Identify which cell holds the provided text, then report its [x, y] central coordinate. 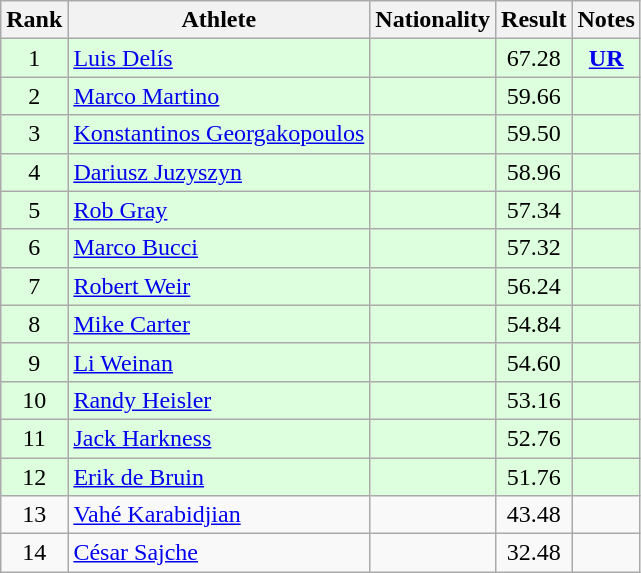
57.32 [534, 248]
Rank [34, 20]
5 [34, 210]
Luis Delís [219, 58]
Jack Harkness [219, 438]
51.76 [534, 477]
Dariusz Juzyszyn [219, 172]
67.28 [534, 58]
32.48 [534, 553]
11 [34, 438]
1 [34, 58]
2 [34, 96]
Result [534, 20]
14 [34, 553]
54.84 [534, 324]
7 [34, 286]
Marco Martino [219, 96]
9 [34, 362]
Li Weinan [219, 362]
César Sajche [219, 553]
Notes [606, 20]
6 [34, 248]
Rob Gray [219, 210]
Nationality [433, 20]
54.60 [534, 362]
53.16 [534, 400]
Athlete [219, 20]
Randy Heisler [219, 400]
Marco Bucci [219, 248]
56.24 [534, 286]
3 [34, 134]
43.48 [534, 515]
Erik de Bruin [219, 477]
52.76 [534, 438]
Mike Carter [219, 324]
12 [34, 477]
57.34 [534, 210]
10 [34, 400]
Konstantinos Georgakopoulos [219, 134]
4 [34, 172]
58.96 [534, 172]
13 [34, 515]
59.66 [534, 96]
UR [606, 58]
Robert Weir [219, 286]
59.50 [534, 134]
Vahé Karabidjian [219, 515]
8 [34, 324]
